For the text-containing cell, return its midpoint in [X, Y] coordinate format. 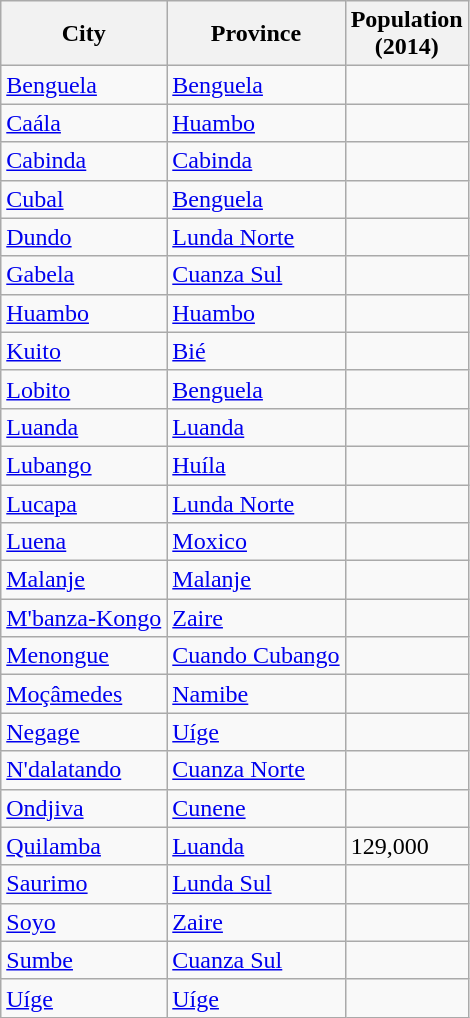
Dundo [84, 237]
Soyo [84, 922]
Lunda Sul [256, 884]
Cunene [256, 808]
N'dalatando [84, 770]
Lubango [84, 465]
Menongue [84, 656]
Gabela [84, 275]
Cuando Cubango [256, 656]
City [84, 34]
M'banza-Kongo [84, 618]
Bié [256, 351]
Luena [84, 542]
Cubal [84, 199]
Quilamba [84, 846]
Cuanza Norte [256, 770]
Population(2014) [406, 34]
Kuito [84, 351]
Saurimo [84, 884]
Ondjiva [84, 808]
Moçâmedes [84, 694]
129,000 [406, 846]
Huíla [256, 465]
Caála [84, 123]
Lucapa [84, 503]
Sumbe [84, 960]
Namibe [256, 694]
Lobito [84, 389]
Negage [84, 732]
Moxico [256, 542]
Province [256, 34]
